Output the [x, y] coordinate of the center of the cell containing the given text.  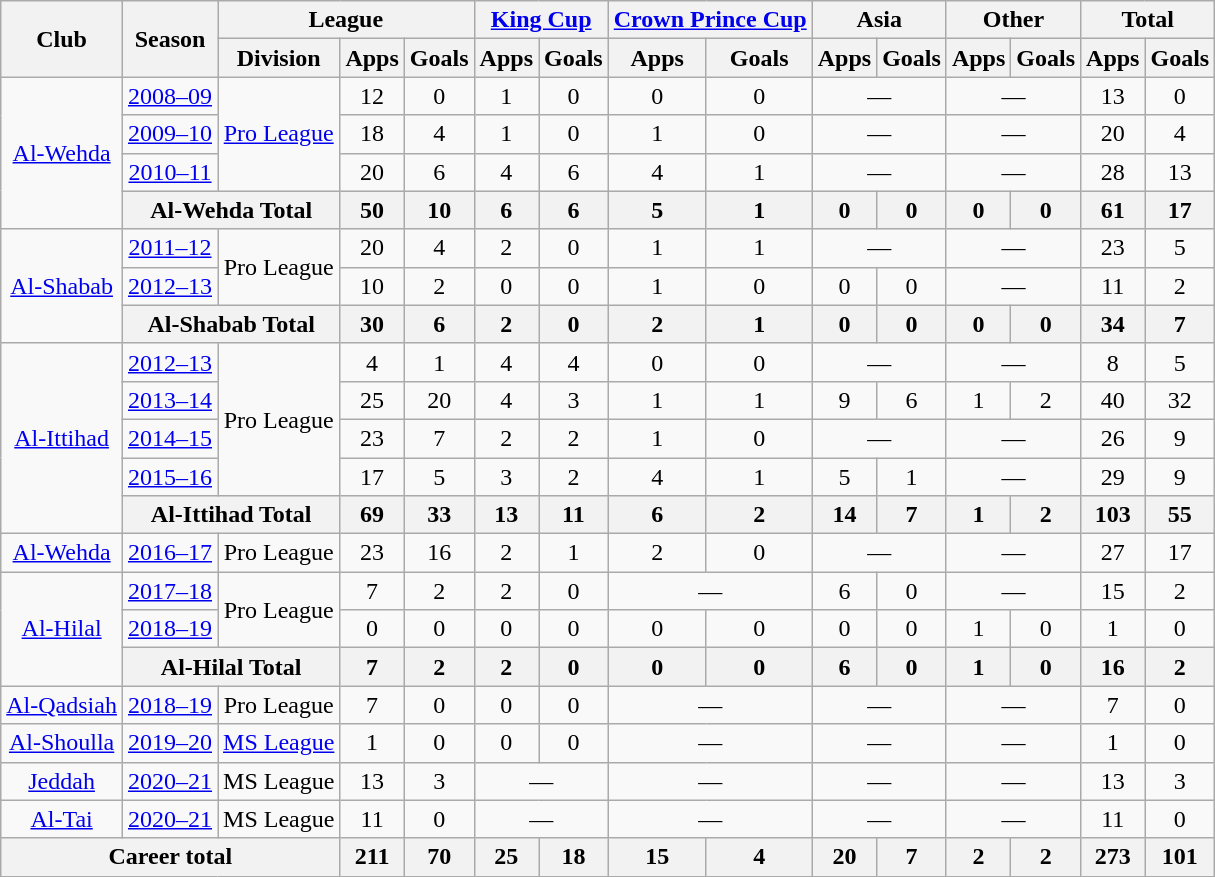
33 [439, 515]
27 [1113, 553]
Club [62, 39]
55 [1180, 515]
2008–09 [170, 96]
Al-Ittihad [62, 438]
Al-Tai [62, 819]
8 [1113, 362]
2011–12 [170, 248]
29 [1113, 477]
2014–15 [170, 438]
King Cup [541, 20]
Al-Shabab Total [230, 324]
Division [279, 58]
Al-Shabab [62, 286]
Crown Prince Cup [710, 20]
32 [1180, 400]
40 [1113, 400]
211 [372, 857]
Season [170, 39]
70 [439, 857]
50 [372, 210]
2017–18 [170, 591]
Al-Hilal [62, 629]
2016–17 [170, 553]
2009–10 [170, 134]
Al-Ittihad Total [230, 515]
28 [1113, 172]
61 [1113, 210]
14 [844, 515]
League [346, 20]
Al-Wehda Total [230, 210]
Al-Qadsiah [62, 705]
Al-Shoulla [62, 743]
273 [1113, 857]
12 [372, 96]
2013–14 [170, 400]
103 [1113, 515]
30 [372, 324]
Asia [879, 20]
Career total [170, 857]
Jeddah [62, 781]
101 [1180, 857]
Total [1148, 20]
69 [372, 515]
2015–16 [170, 477]
26 [1113, 438]
2019–20 [170, 743]
34 [1113, 324]
2010–11 [170, 172]
Al-Hilal Total [230, 667]
Other [1013, 20]
